Determine the (x, y) coordinate at the center of the cell enclosing the given text.  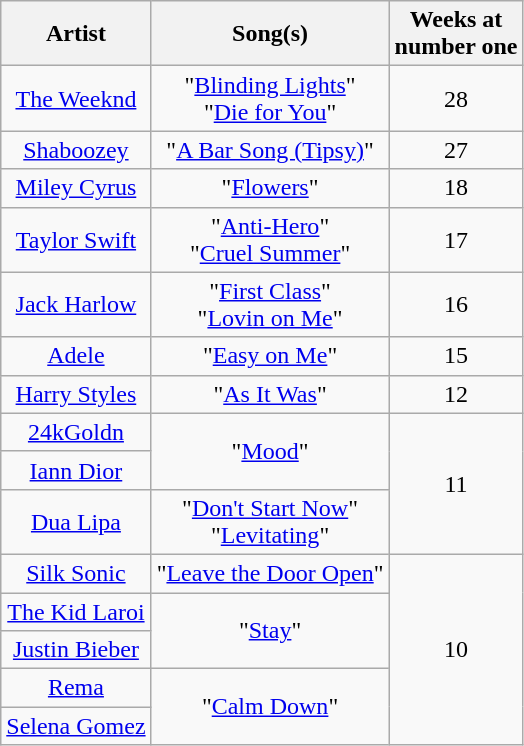
"Leave the Door Open" (270, 573)
24kGoldn (76, 432)
Miley Cyrus (76, 188)
Jack Harlow (76, 304)
The Weeknd (76, 98)
18 (456, 188)
"As It Was" (270, 394)
"A Bar Song (Tipsy)" (270, 150)
Taylor Swift (76, 240)
"Easy on Me" (270, 356)
Weeks atnumber one (456, 34)
The Kid Laroi (76, 611)
Selena Gomez (76, 726)
28 (456, 98)
17 (456, 240)
"Blinding Lights""Die for You" (270, 98)
27 (456, 150)
"Don't Start Now""Levitating" (270, 522)
Iann Dior (76, 470)
Justin Bieber (76, 650)
"Mood" (270, 451)
11 (456, 484)
Song(s) (270, 34)
Dua Lipa (76, 522)
10 (456, 649)
Artist (76, 34)
Shaboozey (76, 150)
15 (456, 356)
"Stay" (270, 630)
"Calm Down" (270, 707)
"First Class""Lovin on Me" (270, 304)
Harry Styles (76, 394)
Silk Sonic (76, 573)
"Flowers" (270, 188)
"Anti-Hero""Cruel Summer" (270, 240)
16 (456, 304)
Rema (76, 688)
Adele (76, 356)
12 (456, 394)
